Determine the [X, Y] coordinate at the center of the cell enclosing the given text.  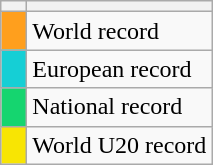
National record [120, 107]
World U20 record [120, 145]
World record [120, 31]
European record [120, 69]
